Determine the (X, Y) coordinate at the center of the cell enclosing the given text.  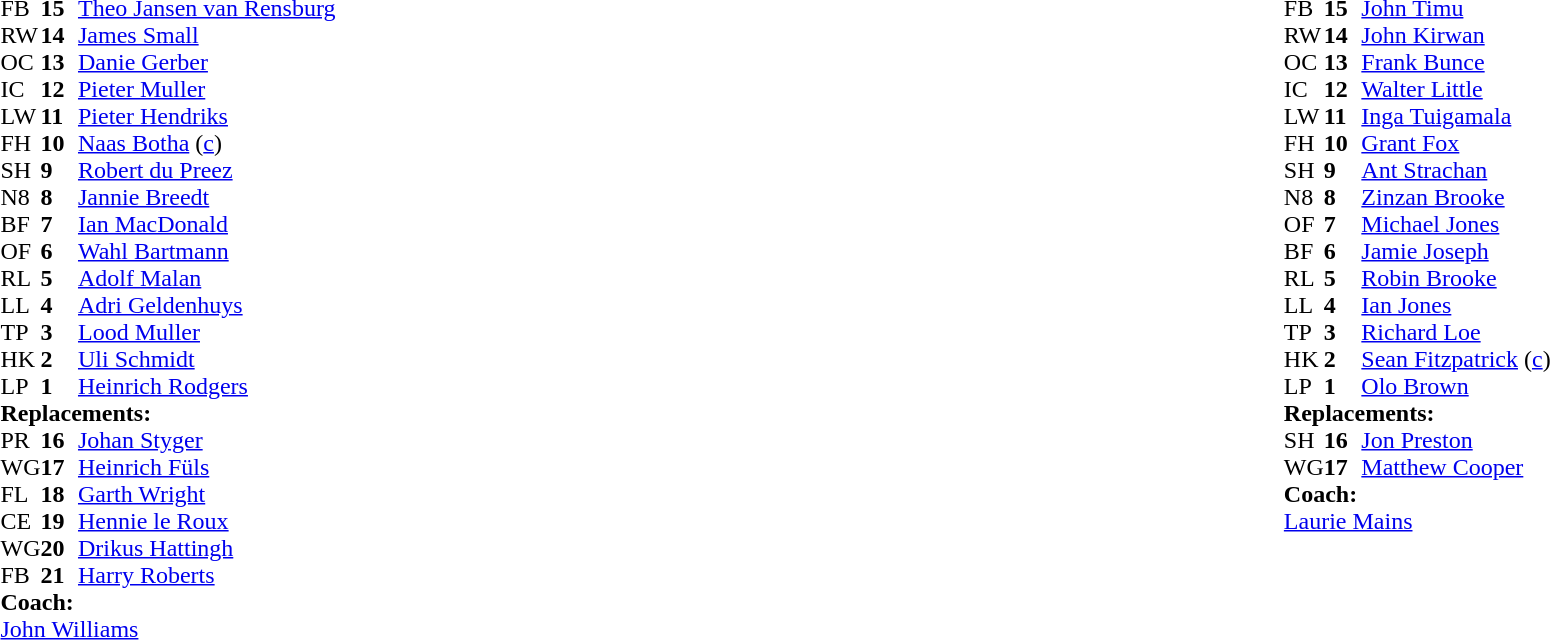
20 (59, 548)
Ian MacDonald (207, 224)
Olo Brown (1456, 386)
Harry Roberts (207, 576)
Grant Fox (1456, 144)
Jon Preston (1456, 440)
Naas Botha (c) (207, 144)
Jamie Joseph (1456, 252)
Michael Jones (1456, 224)
Ant Strachan (1456, 170)
Frank Bunce (1456, 62)
Pieter Hendriks (207, 116)
Wahl Bartmann (207, 252)
Danie Gerber (207, 62)
Matthew Cooper (1456, 468)
Drikus Hattingh (207, 548)
Adri Geldenhuys (207, 306)
FB (20, 576)
John Kirwan (1456, 36)
Jannie Breedt (207, 198)
Inga Tuigamala (1456, 116)
Uli Schmidt (207, 360)
Walter Little (1456, 90)
Robin Brooke (1456, 278)
21 (59, 576)
Coach: (168, 602)
Richard Loe (1456, 332)
Garth Wright (207, 494)
Johan Styger (207, 440)
PR (20, 440)
Heinrich Rodgers (207, 386)
James Small (207, 36)
Hennie le Roux (207, 522)
Ian Jones (1456, 306)
Replacements: (168, 414)
Adolf Malan (207, 278)
Sean Fitzpatrick (c) (1456, 360)
Zinzan Brooke (1456, 198)
Robert du Preez (207, 170)
CE (20, 522)
Heinrich Füls (207, 468)
Lood Muller (207, 332)
19 (59, 522)
Pieter Muller (207, 90)
18 (59, 494)
FL (20, 494)
